Provide the [x, y] coordinate of the cell's center where the given text is located.  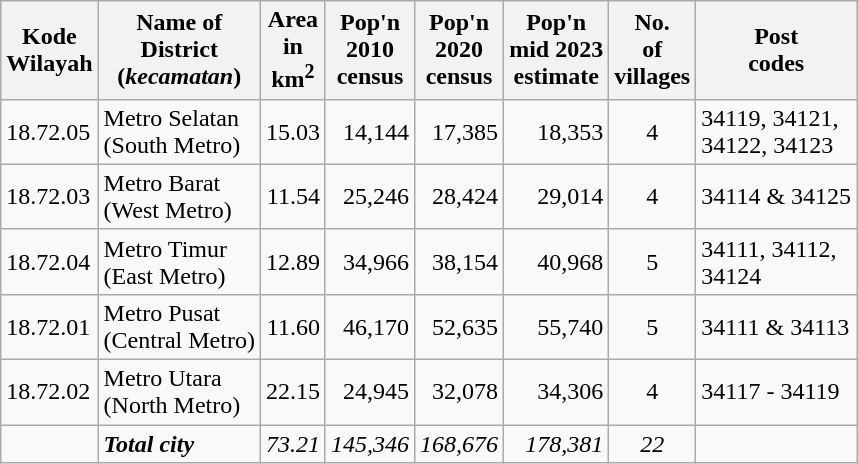
168,676 [460, 444]
12.89 [292, 262]
34111, 34112,34124 [776, 262]
34,306 [556, 392]
32,078 [460, 392]
38,154 [460, 262]
18,353 [556, 132]
Pop'n mid 2023estimate [556, 50]
Name ofDistrict(kecamatan) [179, 50]
14,144 [370, 132]
Metro Barat (West Metro) [179, 196]
Pop'n 2020 census [460, 50]
No.ofvillages [652, 50]
Metro Selatan (South Metro) [179, 132]
73.21 [292, 444]
24,945 [370, 392]
22 [652, 444]
18.72.05 [50, 132]
Total city [179, 444]
15.03 [292, 132]
Metro Timur (East Metro) [179, 262]
52,635 [460, 326]
Pop'n 2010 census [370, 50]
28,424 [460, 196]
34114 & 34125 [776, 196]
22.15 [292, 392]
18.72.02 [50, 392]
17,385 [460, 132]
46,170 [370, 326]
Kode Wilayah [50, 50]
25,246 [370, 196]
178,381 [556, 444]
11.54 [292, 196]
40,968 [556, 262]
Metro Pusat (Central Metro) [179, 326]
18.72.04 [50, 262]
Post codes [776, 50]
34117 - 34119 [776, 392]
11.60 [292, 326]
Area inkm2 [292, 50]
34111 & 34113 [776, 326]
55,740 [556, 326]
34,966 [370, 262]
18.72.01 [50, 326]
145,346 [370, 444]
18.72.03 [50, 196]
29,014 [556, 196]
34119, 34121,34122, 34123 [776, 132]
Metro Utara (North Metro) [179, 392]
